Search for the cell housing the specified text and yield its (X, Y) center coordinate. 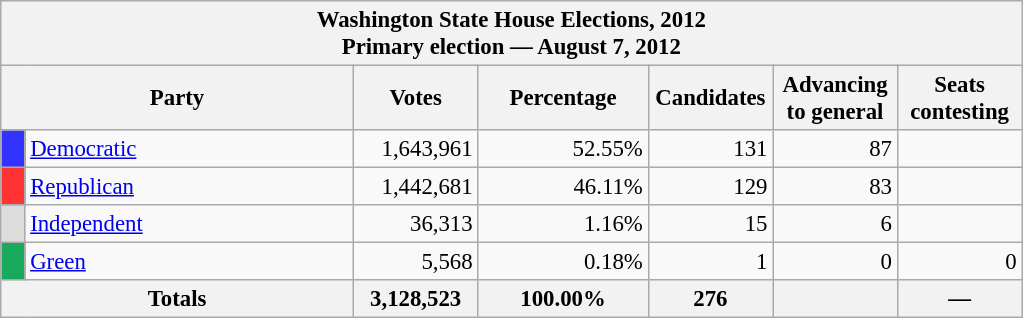
Independent (189, 224)
3,128,523 (416, 299)
131 (710, 149)
Seats contesting (960, 98)
87 (836, 149)
5,568 (416, 262)
276 (710, 299)
15 (710, 224)
1 (710, 262)
100.00% (563, 299)
0.18% (563, 262)
Totals (178, 299)
36,313 (416, 224)
Democratic (189, 149)
46.11% (563, 187)
6 (836, 224)
Votes (416, 98)
1,643,961 (416, 149)
Green (189, 262)
Party (178, 98)
Republican (189, 187)
— (960, 299)
1,442,681 (416, 187)
Percentage (563, 98)
129 (710, 187)
Washington State House Elections, 2012Primary election — August 7, 2012 (512, 34)
Candidates (710, 98)
83 (836, 187)
Advancing to general (836, 98)
1.16% (563, 224)
52.55% (563, 149)
